Capture the cell that displays the provided text and extract its (X, Y) central coordinate. 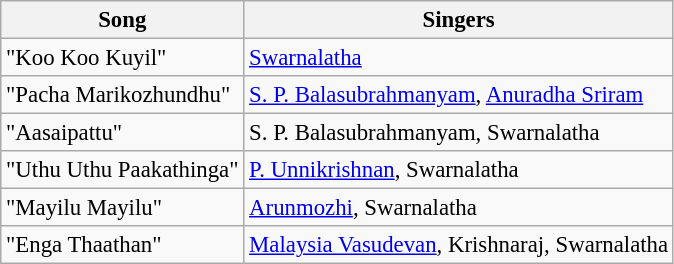
"Aasaipattu" (122, 133)
P. Unnikrishnan, Swarnalatha (459, 170)
Malaysia Vasudevan, Krishnaraj, Swarnalatha (459, 245)
Arunmozhi, Swarnalatha (459, 208)
S. P. Balasubrahmanyam, Swarnalatha (459, 133)
Song (122, 20)
Singers (459, 20)
"Koo Koo Kuyil" (122, 58)
S. P. Balasubrahmanyam, Anuradha Sriram (459, 95)
"Pacha Marikozhundhu" (122, 95)
Swarnalatha (459, 58)
"Mayilu Mayilu" (122, 208)
"Enga Thaathan" (122, 245)
"Uthu Uthu Paakathinga" (122, 170)
